Locate the cell with the specified text and output its (X, Y) center coordinate. 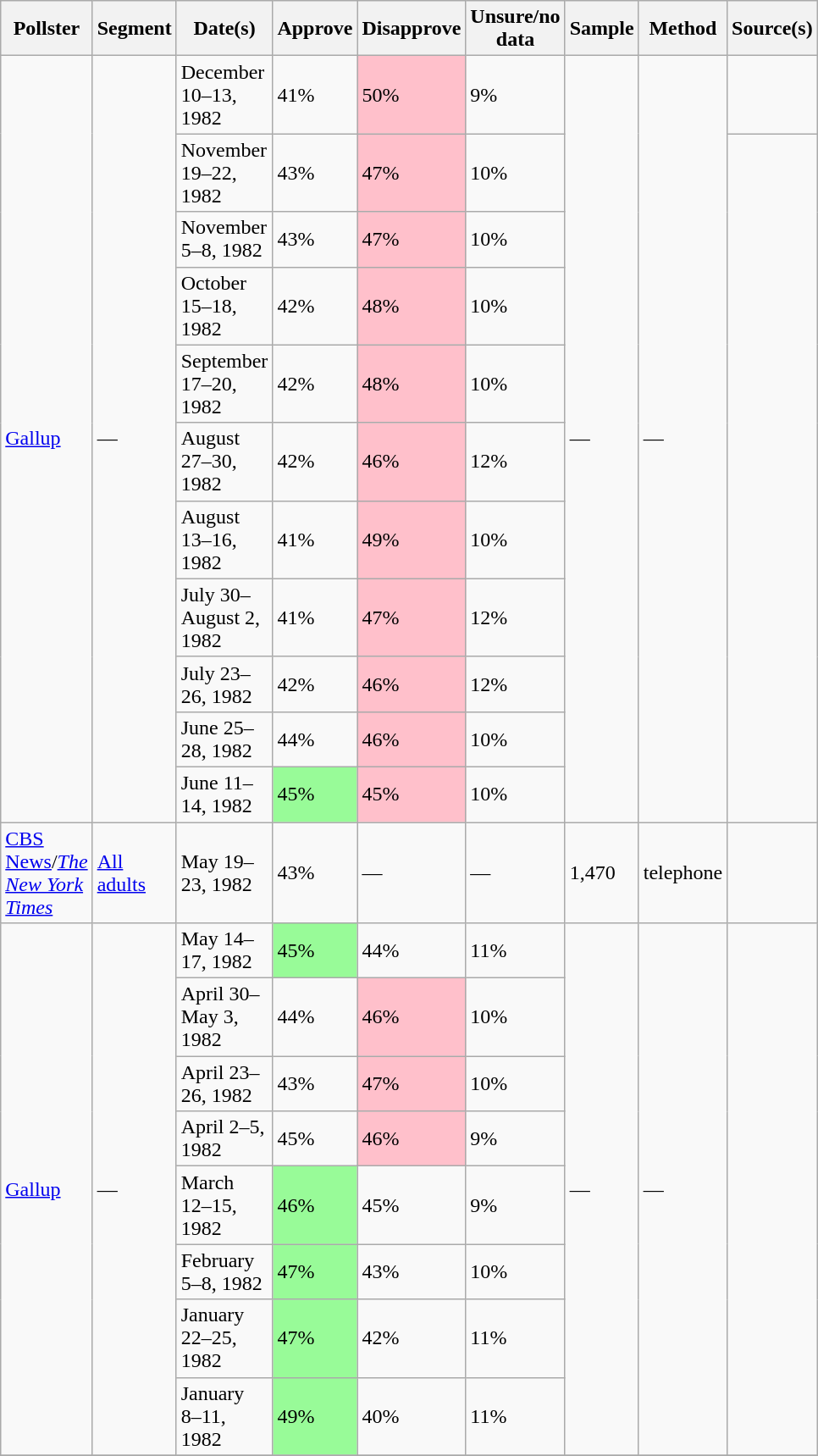
Date(s) (224, 29)
All adults (134, 872)
April 30–May 3, 1982 (224, 1017)
June 11–14, 1982 (224, 794)
1,470 (601, 872)
May 19–23, 1982 (224, 872)
January 22–25, 1982 (224, 1338)
May 14–17, 1982 (224, 950)
August 27–30, 1982 (224, 462)
August 13–16, 1982 (224, 540)
Source(s) (772, 29)
telephone (683, 872)
Unsure/no data (515, 29)
50% (412, 95)
April 23–26, 1982 (224, 1084)
Approve (315, 29)
March 12–15, 1982 (224, 1205)
June 25–28, 1982 (224, 739)
November 19–22, 1982 (224, 173)
CBS News/The New York Times (47, 872)
January 8–11, 1982 (224, 1416)
40% (412, 1416)
October 15–18, 1982 (224, 306)
July 23–26, 1982 (224, 684)
Sample (601, 29)
Disapprove (412, 29)
November 5–8, 1982 (224, 239)
April 2–5, 1982 (224, 1138)
December 10–13, 1982 (224, 95)
September 17–20, 1982 (224, 384)
July 30–August 2, 1982 (224, 617)
February 5–8, 1982 (224, 1272)
Pollster (47, 29)
Segment (134, 29)
Method (683, 29)
